For the text-containing cell, return its midpoint in [x, y] coordinate format. 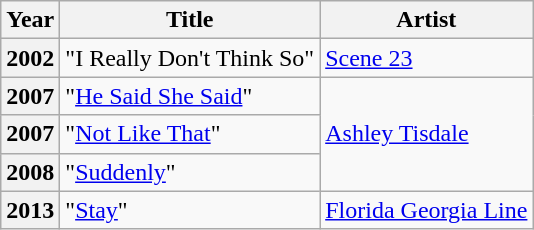
"He Said She Said" [190, 96]
"I Really Don't Think So" [190, 58]
Ashley Tisdale [426, 134]
Year [30, 20]
Scene 23 [426, 58]
Florida Georgia Line [426, 210]
2013 [30, 210]
"Suddenly" [190, 172]
2008 [30, 172]
Title [190, 20]
"Not Like That" [190, 134]
2002 [30, 58]
Artist [426, 20]
"Stay" [190, 210]
